Return the [X, Y] coordinate for the center point of the cell that contains the specified text.  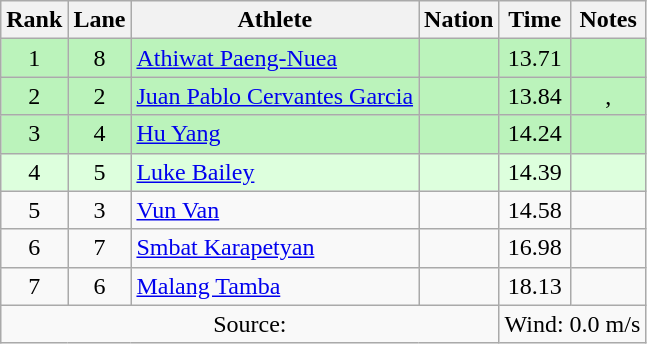
18.13 [535, 286]
16.98 [535, 248]
Rank [34, 20]
Lane [100, 20]
, [608, 96]
Notes [608, 20]
Nation [459, 20]
Time [535, 20]
Wind: 0.0 m/s [572, 324]
14.39 [535, 172]
Source: [250, 324]
Smbat Karapetyan [275, 248]
Athlete [275, 20]
13.71 [535, 58]
Athiwat Paeng-Nuea [275, 58]
13.84 [535, 96]
8 [100, 58]
Juan Pablo Cervantes Garcia [275, 96]
Hu Yang [275, 134]
14.24 [535, 134]
Malang Tamba [275, 286]
Vun Van [275, 210]
14.58 [535, 210]
1 [34, 58]
Luke Bailey [275, 172]
